Detect which cell encompasses the target text, then output its [x, y] center coordinate. 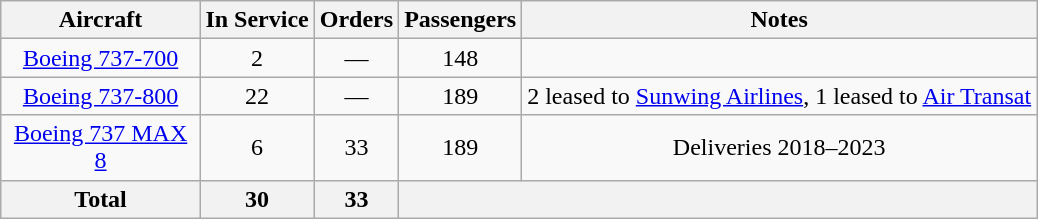
Notes [780, 20]
2 leased to Sunwing Airlines, 1 leased to Air Transat [780, 96]
Total [100, 199]
Passengers [460, 20]
30 [257, 199]
Aircraft [100, 20]
In Service [257, 20]
Deliveries 2018–2023 [780, 148]
22 [257, 96]
6 [257, 148]
Boeing 737-800 [100, 96]
Boeing 737-700 [100, 58]
148 [460, 58]
Boeing 737 MAX 8 [100, 148]
Orders [356, 20]
2 [257, 58]
